Return the (X, Y) coordinate for the center point of the cell that contains the specified text.  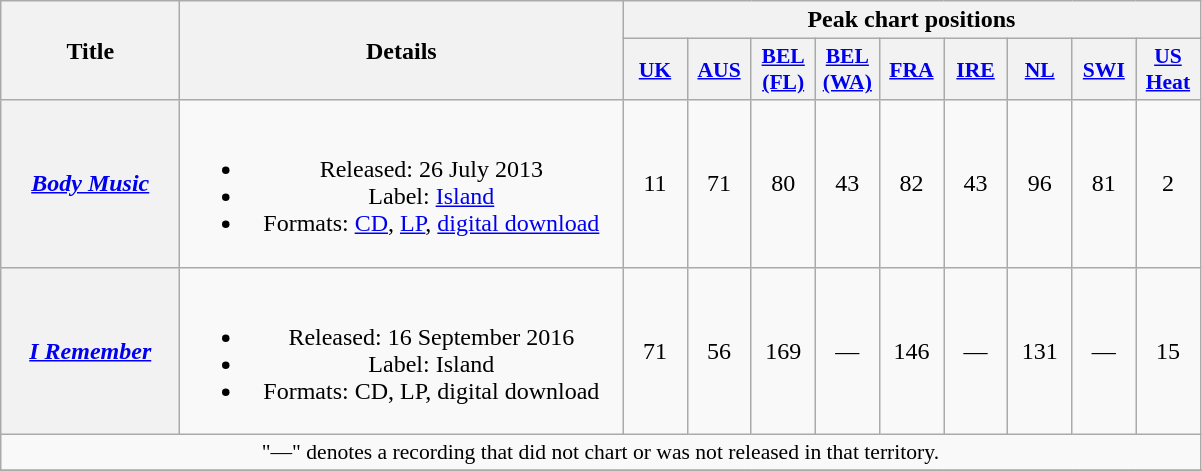
82 (911, 184)
BEL(FL) (783, 70)
15 (1168, 350)
96 (1040, 184)
81 (1104, 184)
Details (402, 50)
Title (90, 50)
UK (655, 70)
I Remember (90, 350)
Body Music (90, 184)
80 (783, 184)
Released: 16 September 2016Label: IslandFormats: CD, LP, digital download (402, 350)
"—" denotes a recording that did not chart or was not released in that territory. (600, 452)
AUS (719, 70)
FRA (911, 70)
USHeat (1168, 70)
Peak chart positions (912, 20)
131 (1040, 350)
SWI (1104, 70)
IRE (976, 70)
2 (1168, 184)
BEL(WA) (847, 70)
56 (719, 350)
NL (1040, 70)
Released: 26 July 2013Label: IslandFormats: CD, LP, digital download (402, 184)
11 (655, 184)
169 (783, 350)
146 (911, 350)
